Locate the cell with the specified text and output its (X, Y) center coordinate. 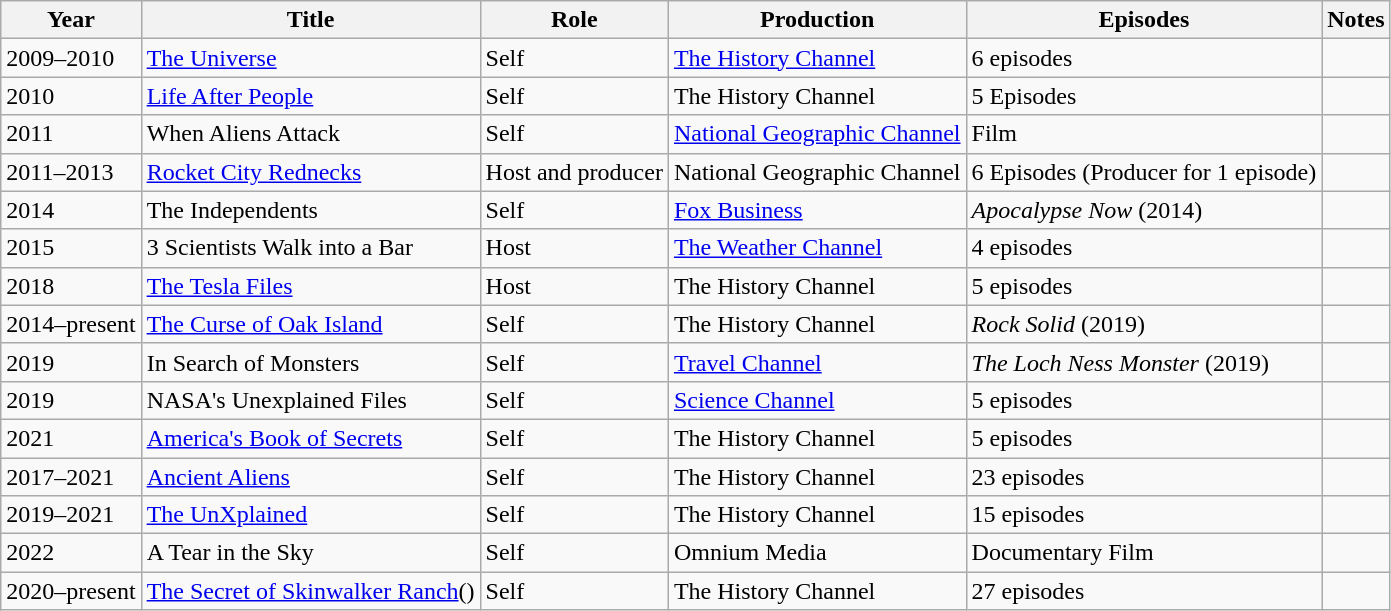
The Weather Channel (817, 248)
In Search of Monsters (310, 362)
Rock Solid (2019) (1144, 324)
Rocket City Rednecks (310, 172)
2011–2013 (71, 172)
Science Channel (817, 400)
2018 (71, 286)
The UnXplained (310, 515)
3 Scientists Walk into a Bar (310, 248)
2020–present (71, 591)
America's Book of Secrets (310, 438)
2017–2021 (71, 477)
Ancient Aliens (310, 477)
Travel Channel (817, 362)
Year (71, 20)
Documentary Film (1144, 553)
6 episodes (1144, 58)
Omnium Media (817, 553)
5 Episodes (1144, 96)
Production (817, 20)
15 episodes (1144, 515)
Role (574, 20)
Episodes (1144, 20)
Notes (1356, 20)
2011 (71, 134)
The Secret of Skinwalker Ranch() (310, 591)
2014 (71, 210)
The Universe (310, 58)
Life After People (310, 96)
The Curse of Oak Island (310, 324)
2009–2010 (71, 58)
23 episodes (1144, 477)
2014–present (71, 324)
2010 (71, 96)
2021 (71, 438)
Title (310, 20)
Film (1144, 134)
4 episodes (1144, 248)
2019–2021 (71, 515)
27 episodes (1144, 591)
When Aliens Attack (310, 134)
The Independents (310, 210)
NASA's Unexplained Files (310, 400)
The Loch Ness Monster (2019) (1144, 362)
Apocalypse Now (2014) (1144, 210)
6 Episodes (Producer for 1 episode) (1144, 172)
A Tear in the Sky (310, 553)
2022 (71, 553)
Fox Business (817, 210)
The Tesla Files (310, 286)
Host and producer (574, 172)
2015 (71, 248)
